From the cell containing the given text, extract its center point as [x, y] coordinate. 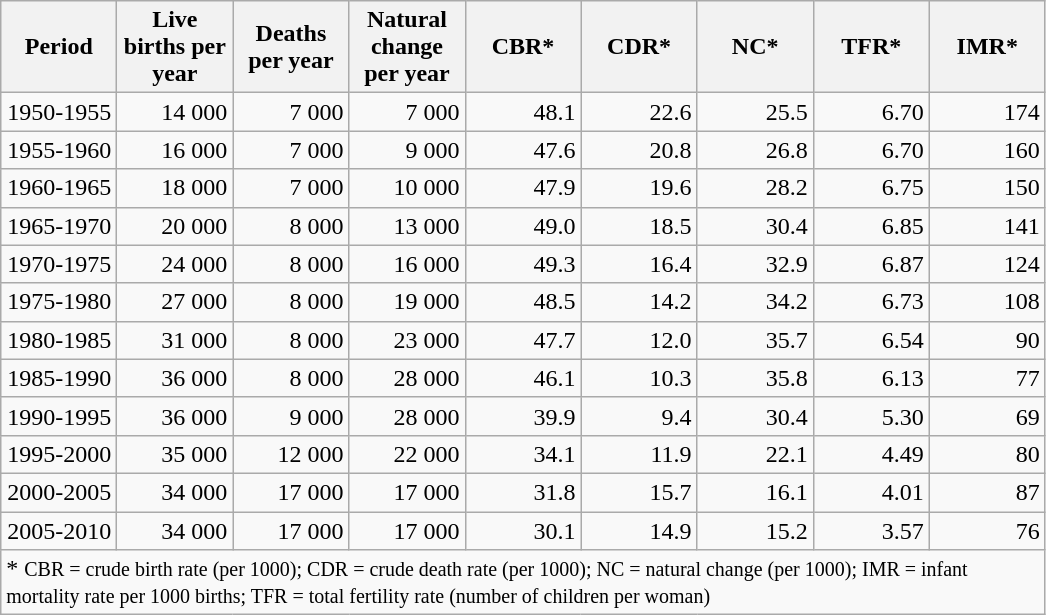
6.75 [871, 188]
69 [987, 416]
90 [987, 340]
1995-2000 [59, 454]
CDR* [639, 47]
23 000 [407, 340]
80 [987, 454]
27 000 [175, 302]
6.87 [871, 264]
77 [987, 378]
34.2 [755, 302]
22 000 [407, 454]
124 [987, 264]
87 [987, 492]
31 000 [175, 340]
35.7 [755, 340]
22.6 [639, 112]
1965-1970 [59, 226]
3.57 [871, 531]
32.9 [755, 264]
6.13 [871, 378]
19.6 [639, 188]
4.01 [871, 492]
Period [59, 47]
5.30 [871, 416]
Natural change per year [407, 47]
18.5 [639, 226]
47.6 [523, 150]
IMR* [987, 47]
2000-2005 [59, 492]
108 [987, 302]
35 000 [175, 454]
6.85 [871, 226]
10.3 [639, 378]
6.54 [871, 340]
12.0 [639, 340]
1955-1960 [59, 150]
31.8 [523, 492]
20.8 [639, 150]
NC* [755, 47]
19 000 [407, 302]
150 [987, 188]
6.73 [871, 302]
39.9 [523, 416]
14.9 [639, 531]
25.5 [755, 112]
13 000 [407, 226]
22.1 [755, 454]
28.2 [755, 188]
26.8 [755, 150]
16.4 [639, 264]
141 [987, 226]
49.3 [523, 264]
1985-1990 [59, 378]
34.1 [523, 454]
4.49 [871, 454]
14 000 [175, 112]
10 000 [407, 188]
48.5 [523, 302]
1960-1965 [59, 188]
12 000 [291, 454]
24 000 [175, 264]
48.1 [523, 112]
9.4 [639, 416]
1970-1975 [59, 264]
1975-1980 [59, 302]
160 [987, 150]
2005-2010 [59, 531]
18 000 [175, 188]
15.7 [639, 492]
47.7 [523, 340]
16.1 [755, 492]
TFR* [871, 47]
35.8 [755, 378]
CBR* [523, 47]
49.0 [523, 226]
20 000 [175, 226]
46.1 [523, 378]
174 [987, 112]
11.9 [639, 454]
1990-1995 [59, 416]
76 [987, 531]
Deaths per year [291, 47]
1980-1985 [59, 340]
Live births per year [175, 47]
30.1 [523, 531]
15.2 [755, 531]
1950-1955 [59, 112]
47.9 [523, 188]
14.2 [639, 302]
